Pinpoint the cell where the given text exists, returning its [x, y] midpoint coordinate. 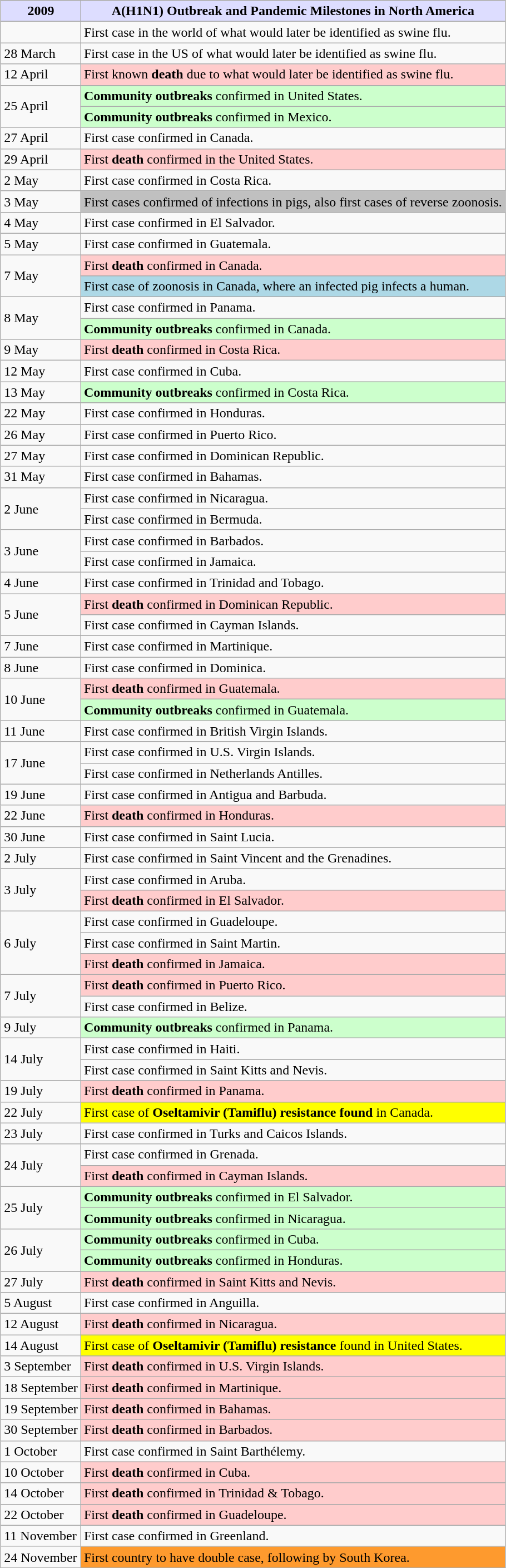
First death confirmed in Trinidad & Tobago. [292, 1493]
22 July [41, 1112]
A(H1N1) Outbreak and Pandemic Milestones in North America [292, 11]
Community outbreaks confirmed in United States. [292, 96]
17 June [41, 763]
9 May [41, 350]
First case confirmed in Netherlands Antilles. [292, 773]
2 June [41, 509]
3 September [41, 1367]
19 September [41, 1409]
First death confirmed in El Salvador. [292, 900]
First death confirmed in Honduras. [292, 816]
First case confirmed in Panama. [292, 308]
25 April [41, 106]
10 June [41, 699]
27 July [41, 1281]
First case confirmed in Nicaragua. [292, 498]
First death confirmed in Panama. [292, 1091]
First case confirmed in Saint Lucia. [292, 837]
12 April [41, 75]
First case of Oseltamivir (Tamiflu) resistance found in United States. [292, 1345]
First case of Oseltamivir (Tamiflu) resistance found in Canada. [292, 1112]
27 April [41, 138]
1 October [41, 1451]
9 July [41, 1028]
First case confirmed in Saint Kitts and Nevis. [292, 1070]
First country to have double case, following by South Korea. [292, 1557]
First death confirmed in Bahamas. [292, 1409]
12 May [41, 371]
19 July [41, 1091]
Community outbreaks confirmed in Cuba. [292, 1239]
4 June [41, 583]
First case confirmed in Antigua and Barbuda. [292, 795]
First known death due to what would later be identified as swine flu. [292, 75]
26 July [41, 1250]
13 May [41, 392]
26 May [41, 435]
First death confirmed in Guatemala. [292, 689]
First death confirmed in Saint Kitts and Nevis. [292, 1281]
Community outbreaks confirmed in Panama. [292, 1028]
5 August [41, 1303]
27 May [41, 456]
First case confirmed in Jamaica. [292, 561]
First case confirmed in Cayman Islands. [292, 625]
28 March [41, 53]
Community outbreaks confirmed in Nicaragua. [292, 1218]
25 July [41, 1207]
7 June [41, 647]
First death confirmed in Costa Rica. [292, 350]
22 June [41, 816]
First cases confirmed of infections in pigs, also first cases of reverse zoonosis. [292, 201]
14 July [41, 1059]
First case confirmed in Greenland. [292, 1536]
22 May [41, 413]
3 May [41, 201]
First case in the world of what would later be identified as swine flu. [292, 32]
10 October [41, 1472]
Community outbreaks confirmed in Costa Rica. [292, 392]
2 July [41, 858]
First case confirmed in Dominican Republic. [292, 456]
First death confirmed in Puerto Rico. [292, 985]
First case confirmed in Anguilla. [292, 1303]
First death confirmed in Dominican Republic. [292, 604]
First case confirmed in Turks and Caicos Islands. [292, 1133]
29 April [41, 159]
14 October [41, 1493]
Community outbreaks confirmed in Mexico. [292, 117]
22 October [41, 1515]
First death confirmed in U.S. Virgin Islands. [292, 1367]
First death confirmed in the United States. [292, 159]
24 July [41, 1165]
First case confirmed in Guadeloupe. [292, 921]
19 June [41, 795]
14 August [41, 1345]
First case confirmed in Belize. [292, 1007]
8 May [41, 318]
First case confirmed in British Virgin Islands. [292, 731]
First case confirmed in Aruba. [292, 879]
First case confirmed in U.S. Virgin Islands. [292, 752]
5 May [41, 244]
First case confirmed in Bermuda. [292, 519]
18 September [41, 1388]
30 June [41, 837]
Community outbreaks confirmed in Canada. [292, 329]
First death confirmed in Guadeloupe. [292, 1515]
8 June [41, 668]
First case confirmed in Saint Martin. [292, 943]
First case confirmed in Haiti. [292, 1049]
First death confirmed in Cuba. [292, 1472]
12 August [41, 1324]
3 June [41, 551]
7 May [41, 276]
5 June [41, 614]
23 July [41, 1133]
Community outbreaks confirmed in Honduras. [292, 1260]
4 May [41, 223]
First case of zoonosis in Canada, where an infected pig infects a human. [292, 287]
First death confirmed in Cayman Islands. [292, 1176]
6 July [41, 943]
24 November [41, 1557]
First case confirmed in Honduras. [292, 413]
Community outbreaks confirmed in El Salvador. [292, 1197]
First case confirmed in Grenada. [292, 1155]
First case confirmed in Trinidad and Tobago. [292, 583]
11 June [41, 731]
First case confirmed in Cuba. [292, 371]
31 May [41, 477]
First death confirmed in Canada. [292, 265]
First case confirmed in Martinique. [292, 647]
Community outbreaks confirmed in Guatemala. [292, 710]
3 July [41, 890]
2 May [41, 180]
11 November [41, 1536]
First case confirmed in Canada. [292, 138]
First case confirmed in Bahamas. [292, 477]
First case confirmed in Costa Rica. [292, 180]
First case confirmed in Barbados. [292, 540]
First case confirmed in Puerto Rico. [292, 435]
2009 [41, 11]
First death confirmed in Martinique. [292, 1388]
First case confirmed in Saint Barthélemy. [292, 1451]
First case in the US of what would later be identified as swine flu. [292, 53]
First death confirmed in Nicaragua. [292, 1324]
First death confirmed in Barbados. [292, 1430]
First case confirmed in Dominica. [292, 668]
7 July [41, 996]
First case confirmed in El Salvador. [292, 223]
30 September [41, 1430]
First case confirmed in Saint Vincent and the Grenadines. [292, 858]
First death confirmed in Jamaica. [292, 964]
First case confirmed in Guatemala. [292, 244]
